Pinpoint the cell where the given text exists, returning its (X, Y) midpoint coordinate. 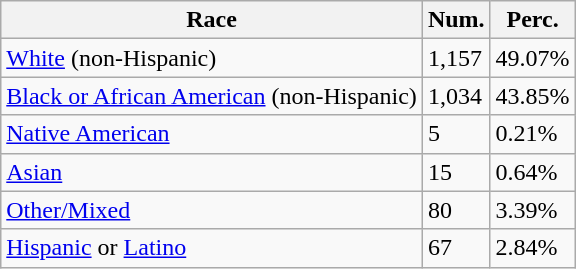
Perc. (532, 20)
Black or African American (non-Hispanic) (212, 96)
67 (456, 248)
White (non-Hispanic) (212, 58)
2.84% (532, 248)
0.64% (532, 172)
Num. (456, 20)
49.07% (532, 58)
15 (456, 172)
1,157 (456, 58)
Native American (212, 134)
0.21% (532, 134)
1,034 (456, 96)
Hispanic or Latino (212, 248)
43.85% (532, 96)
Other/Mixed (212, 210)
Asian (212, 172)
Race (212, 20)
5 (456, 134)
3.39% (532, 210)
80 (456, 210)
